Extract the (x, y) coordinate from the center of the cell holding the provided text.  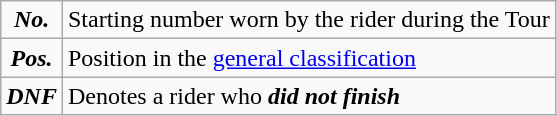
Starting number worn by the rider during the Tour (308, 20)
No. (32, 20)
Denotes a rider who did not finish (308, 96)
DNF (32, 96)
Position in the general classification (308, 58)
Pos. (32, 58)
